Provide the (X, Y) coordinate of the cell's center where the given text is located.  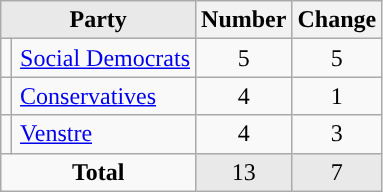
Conservatives (104, 96)
Venstre (104, 134)
Party (98, 20)
Number (244, 20)
7 (337, 172)
Change (337, 20)
13 (244, 172)
Total (98, 172)
3 (337, 134)
1 (337, 96)
Social Democrats (104, 58)
